For the text-containing cell, return its midpoint in [x, y] coordinate format. 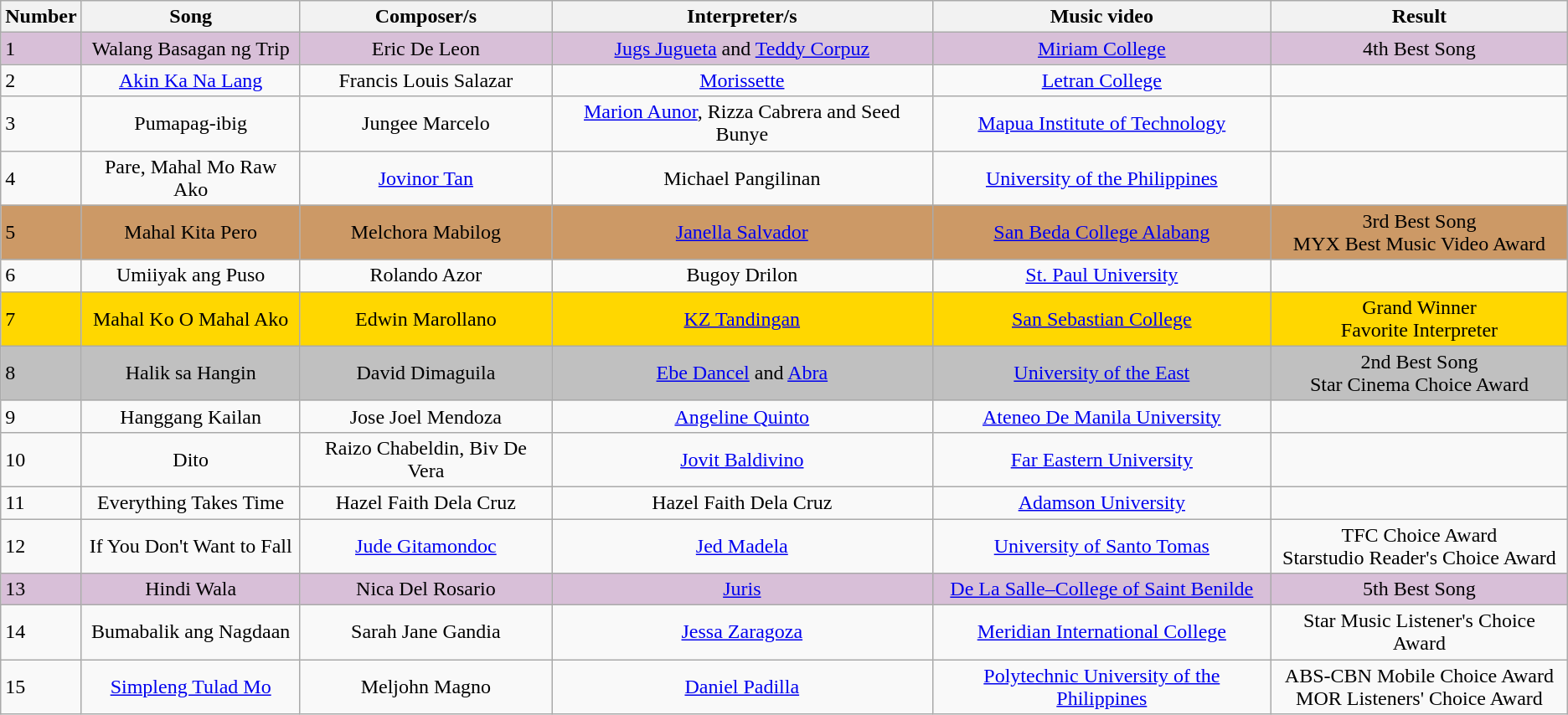
Ateneo De Manila University [1102, 416]
Mapua Institute of Technology [1102, 124]
2 [41, 80]
Jessa Zaragoza [742, 633]
8 [41, 373]
Letran College [1102, 80]
Rolando Azor [426, 275]
Song [191, 17]
15 [41, 687]
13 [41, 589]
5 [41, 233]
Umiiyak ang Puso [191, 275]
Angeline Quinto [742, 416]
6 [41, 275]
If You Don't Want to Fall [191, 546]
Hanggang Kailan [191, 416]
Sarah Jane Gandia [426, 633]
Jose Joel Mendoza [426, 416]
University of Santo Tomas [1102, 546]
Jude Gitamondoc [426, 546]
Number [41, 17]
Composer/s [426, 17]
David Dimaguila [426, 373]
Eric De Leon [426, 49]
Polytechnic University of the Philippines [1102, 687]
11 [41, 502]
2nd Best SongStar Cinema Choice Award [1420, 373]
7 [41, 318]
Far Eastern University [1102, 459]
Music video [1102, 17]
University of the East [1102, 373]
Simpleng Tulad Mo [191, 687]
4th Best Song [1420, 49]
Pare, Mahal Mo Raw Ako [191, 177]
Akin Ka Na Lang [191, 80]
Mahal Ko O Mahal Ako [191, 318]
Pumapag-ibig [191, 124]
Edwin Marollano [426, 318]
St. Paul University [1102, 275]
9 [41, 416]
Miriam College [1102, 49]
San Sebastian College [1102, 318]
Juris [742, 589]
KZ Tandingan [742, 318]
Star Music Listener's Choice Award [1420, 633]
Daniel Padilla [742, 687]
Interpreter/s [742, 17]
Raizo Chabeldin, Biv De Vera [426, 459]
De La Salle–College of Saint Benilde [1102, 589]
Bumabalik ang Nagdaan [191, 633]
Jed Madela [742, 546]
Grand WinnerFavorite Interpreter [1420, 318]
Adamson University [1102, 502]
ABS-CBN Mobile Choice AwardMOR Listeners' Choice Award [1420, 687]
Francis Louis Salazar [426, 80]
4 [41, 177]
Walang Basagan ng Trip [191, 49]
12 [41, 546]
Dito [191, 459]
Janella Salvador [742, 233]
Jungee Marcelo [426, 124]
Result [1420, 17]
3rd Best SongMYX Best Music Video Award [1420, 233]
Jugs Jugueta and Teddy Corpuz [742, 49]
14 [41, 633]
San Beda College Alabang [1102, 233]
Meridian International College [1102, 633]
10 [41, 459]
Nica Del Rosario [426, 589]
Melchora Mabilog [426, 233]
Jovit Baldivino [742, 459]
3 [41, 124]
5th Best Song [1420, 589]
Morissette [742, 80]
Jovinor Tan [426, 177]
TFC Choice AwardStarstudio Reader's Choice Award [1420, 546]
University of the Philippines [1102, 177]
1 [41, 49]
Ebe Dancel and Abra [742, 373]
Michael Pangilinan [742, 177]
Marion Aunor, Rizza Cabrera and Seed Bunye [742, 124]
Meljohn Magno [426, 687]
Everything Takes Time [191, 502]
Mahal Kita Pero [191, 233]
Hindi Wala [191, 589]
Bugoy Drilon [742, 275]
Halik sa Hangin [191, 373]
